Capture the cell that displays the provided text and extract its (x, y) central coordinate. 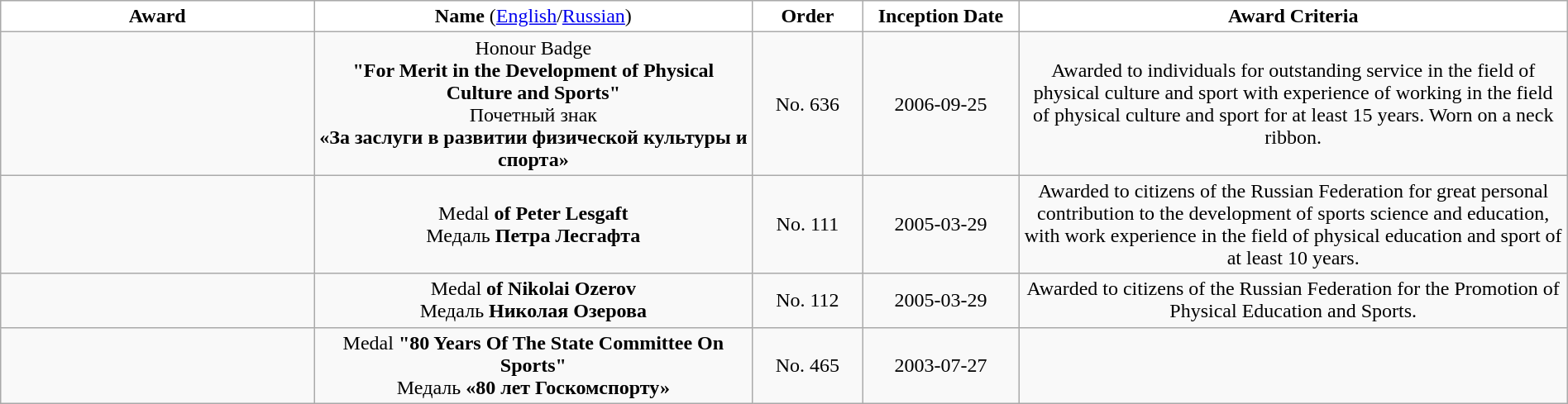
2006-09-25 (941, 104)
No. 112 (807, 301)
Awarded to citizens of the Russian Federation for the Promotion of Physical Education and Sports. (1293, 301)
Inception Date (941, 17)
Medal of Peter LesgaftМедаль Петра Лесгафта (533, 225)
Award Criteria (1293, 17)
Honour Badge"For Merit in the Development of Physical Culture and Sports"Почетный знак«За заслуги в развитии физической культуры и спорта» (533, 104)
Award (157, 17)
No. 111 (807, 225)
Order (807, 17)
2003-07-27 (941, 365)
No. 465 (807, 365)
Name (English/Russian) (533, 17)
Medal of Nikolai OzerovМедаль Николая Озерова (533, 301)
No. 636 (807, 104)
Medal "80 Years Of The State Committee On Sports"Медаль «80 лет Госкомспорту» (533, 365)
